Determine the [x, y] coordinate at the center of the cell enclosing the given text.  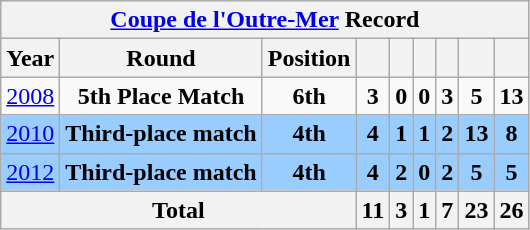
Position [309, 58]
Total [178, 210]
2012 [30, 172]
23 [476, 210]
11 [373, 210]
Year [30, 58]
5th Place Match [161, 96]
2010 [30, 134]
2008 [30, 96]
Coupe de l'Outre-Mer Record [265, 20]
7 [448, 210]
Round [161, 58]
8 [512, 134]
6th [309, 96]
26 [512, 210]
